Determine the (X, Y) coordinate at the center of the cell enclosing the given text.  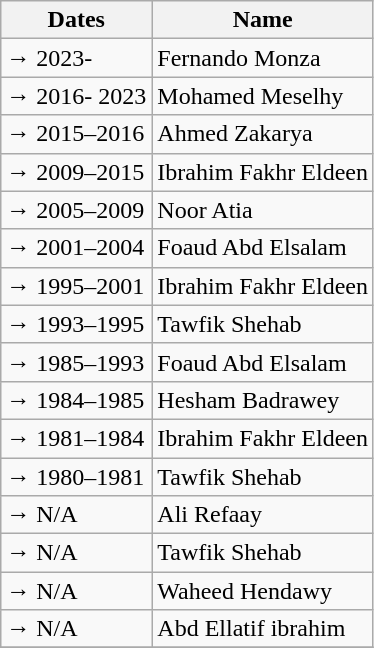
→ 2005–2009 (76, 210)
Abd Ellatif ibrahim (263, 629)
Mohamed Meselhy (263, 96)
→ 2015–2016 (76, 134)
→ 1985–1993 (76, 362)
Ali Refaay (263, 515)
→ 2016- 2023 (76, 96)
→ 1980–1981 (76, 477)
Ahmed Zakarya (263, 134)
Hesham Badrawey (263, 400)
→ 2001–2004 (76, 248)
→ 2023- (76, 58)
Dates (76, 20)
→ 1984–1985 (76, 400)
→ 2009–2015 (76, 172)
Fernando Monza (263, 58)
→ 1993–1995 (76, 324)
Waheed Hendawy (263, 591)
→ 1981–1984 (76, 438)
Noor Atia (263, 210)
Name (263, 20)
→ 1995–2001 (76, 286)
